Pinpoint the cell where the given text exists, returning its (X, Y) midpoint coordinate. 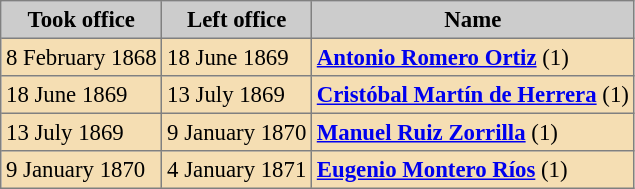
Antonio Romero Ortiz (1) (474, 57)
Left office (237, 20)
Name (474, 20)
Took office (82, 20)
4 January 1871 (237, 170)
8 February 1868 (82, 57)
Manuel Ruiz Zorrilla (1) (474, 132)
Eugenio Montero Ríos (1) (474, 170)
Cristóbal Martín de Herrera (1) (474, 95)
